Return the (X, Y) coordinate for the center point of the cell that contains the specified text.  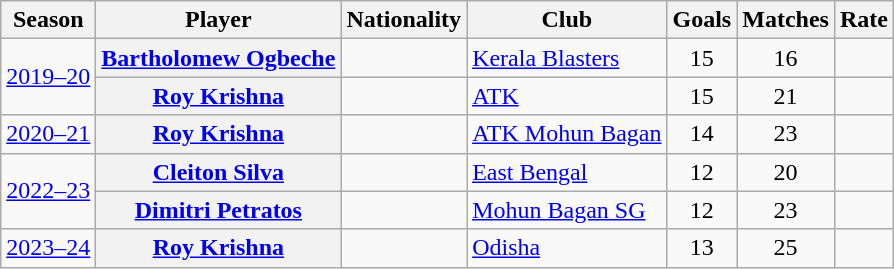
Mohun Bagan SG (567, 210)
16 (786, 58)
Goals (702, 20)
13 (702, 248)
2022–23 (48, 191)
14 (702, 134)
Season (48, 20)
Odisha (567, 248)
ATK (567, 96)
21 (786, 96)
Player (218, 20)
Nationality (404, 20)
Dimitri Petratos (218, 210)
2019–20 (48, 77)
Cleiton Silva (218, 172)
Club (567, 20)
Matches (786, 20)
Kerala Blasters (567, 58)
Bartholomew Ogbeche (218, 58)
ATK Mohun Bagan (567, 134)
2023–24 (48, 248)
20 (786, 172)
2020–21 (48, 134)
East Bengal (567, 172)
Rate (864, 20)
25 (786, 248)
